Detect which cell encompasses the target text, then output its [x, y] center coordinate. 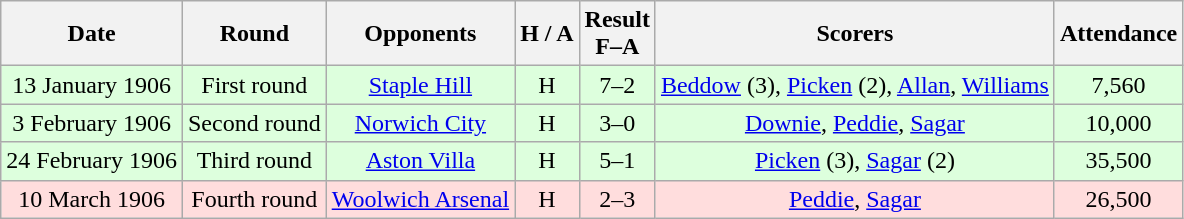
Downie, Peddie, Sagar [854, 123]
Date [92, 34]
Opponents [420, 34]
H / A [547, 34]
Aston Villa [420, 161]
35,500 [1118, 161]
3–0 [617, 123]
5–1 [617, 161]
Picken (3), Sagar (2) [854, 161]
13 January 1906 [92, 85]
Second round [254, 123]
7,560 [1118, 85]
Scorers [854, 34]
Third round [254, 161]
10 March 1906 [92, 199]
10,000 [1118, 123]
Beddow (3), Picken (2), Allan, Williams [854, 85]
Staple Hill [420, 85]
2–3 [617, 199]
Norwich City [420, 123]
Peddie, Sagar [854, 199]
Round [254, 34]
ResultF–A [617, 34]
3 February 1906 [92, 123]
Attendance [1118, 34]
24 February 1906 [92, 161]
26,500 [1118, 199]
Fourth round [254, 199]
First round [254, 85]
7–2 [617, 85]
Woolwich Arsenal [420, 199]
